Extract the [x, y] coordinate from the center of the cell holding the provided text.  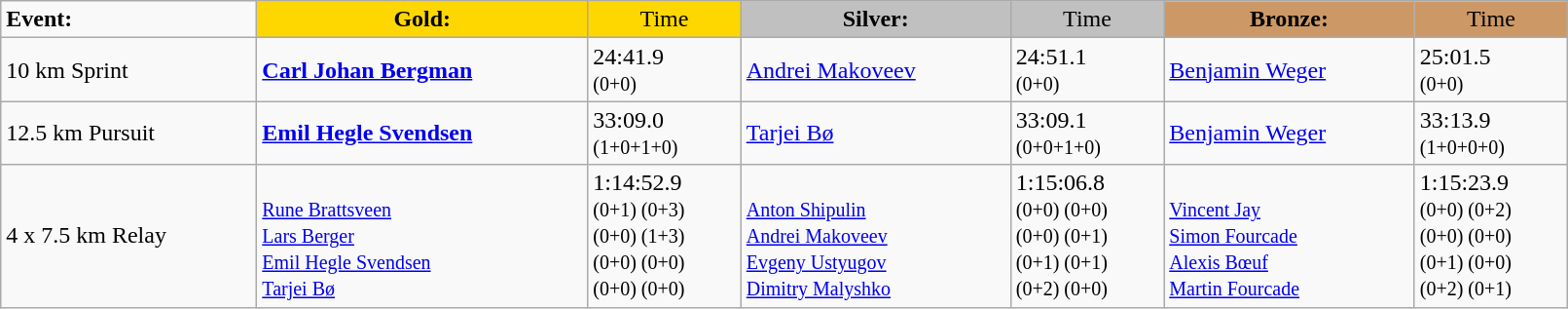
25:01.5(0+0) [1491, 70]
Vincent JaySimon FourcadeAlexis BœufMartin Fourcade [1289, 236]
33:13.9(1+0+0+0) [1491, 133]
4 x 7.5 km Relay [128, 236]
Anton ShipulinAndrei MakoveevEvgeny UstyugovDimitry Malyshko [876, 236]
Gold: [422, 19]
10 km Sprint [128, 70]
Andrei Makoveev [876, 70]
Rune BrattsveenLars BergerEmil Hegle SvendsenTarjei Bø [422, 236]
33:09.1(0+0+1+0) [1087, 133]
24:41.9(0+0) [665, 70]
Carl Johan Bergman [422, 70]
Tarjei Bø [876, 133]
1:15:06.8(0+0) (0+0)(0+0) (0+1)(0+1) (0+1)(0+2) (0+0) [1087, 236]
Bronze: [1289, 19]
24:51.1(0+0) [1087, 70]
Event: [128, 19]
Silver: [876, 19]
1:14:52.9(0+1) (0+3)(0+0) (1+3)(0+0) (0+0)(0+0) (0+0) [665, 236]
33:09.0(1+0+1+0) [665, 133]
Emil Hegle Svendsen [422, 133]
12.5 km Pursuit [128, 133]
1:15:23.9(0+0) (0+2)(0+0) (0+0)(0+1) (0+0)(0+2) (0+1) [1491, 236]
